Extract the [X, Y] coordinate from the center of the cell holding the provided text.  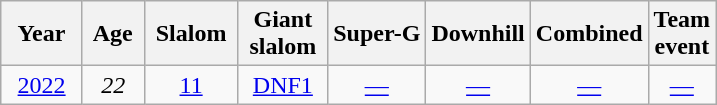
Giant slalom [283, 34]
2022 [42, 85]
11 [191, 85]
22 [113, 85]
DNF1 [283, 85]
Year [42, 34]
Super-G [377, 34]
Age [113, 34]
Slalom [191, 34]
Downhill [478, 34]
Combined [589, 34]
Teamevent [682, 34]
